Locate the cell with the specified text and output its (x, y) center coordinate. 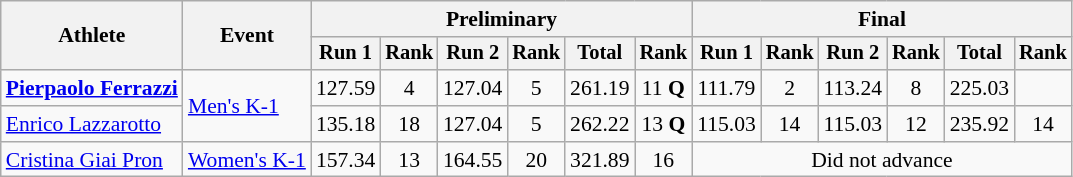
18 (409, 124)
225.03 (980, 88)
Men's K-1 (247, 106)
Athlete (92, 36)
135.18 (346, 124)
127.59 (346, 88)
111.79 (726, 88)
261.19 (600, 88)
8 (916, 88)
12 (916, 124)
262.22 (600, 124)
Pierpaolo Ferrazzi (92, 88)
Event (247, 36)
11 Q (664, 88)
13 Q (664, 124)
113.24 (852, 88)
Preliminary (502, 19)
Final (882, 19)
Enrico Lazzarotto (92, 124)
2 (790, 88)
4 (409, 88)
235.92 (980, 124)
